Provide the (x, y) coordinate of the cell's center where the given text is located.  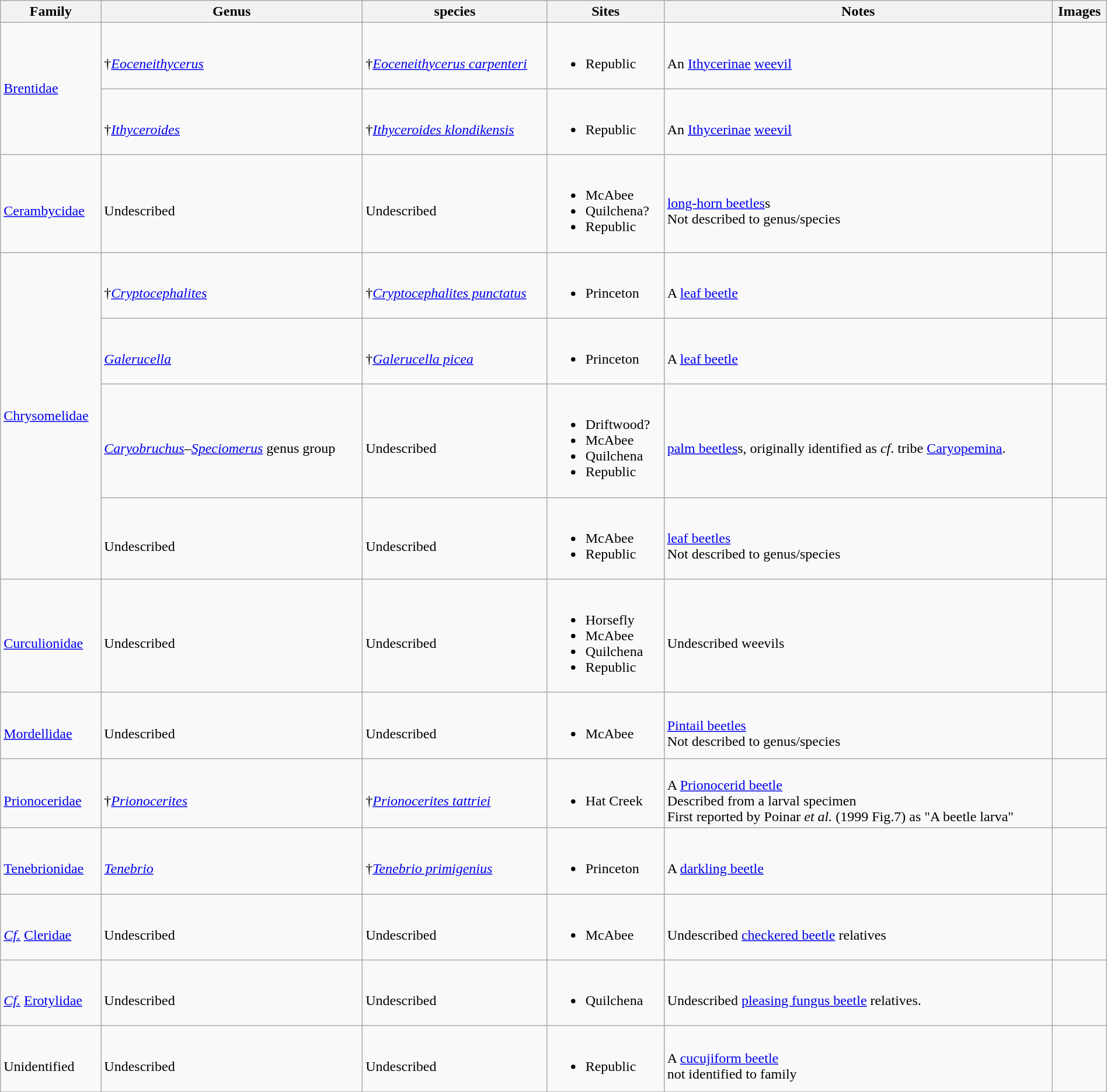
Genus (232, 12)
A Prionocerid beetle Described from a larval specimenFirst reported by Poinar et al. (1999 Fig.7) as "A beetle larva" (858, 793)
Chrysomelidae (51, 416)
Caryobruchus–Speciomerus genus group (232, 441)
Notes (858, 12)
Cerambycidae (51, 203)
McAbeeQuilchena?Republic (605, 203)
Undescribed pleasing fungus beetle relatives. (858, 993)
Quilchena (605, 993)
Sites (605, 12)
Pintail beetlesNot described to genus/species (858, 725)
Undescribed weevils (858, 636)
Hat Creek (605, 793)
Driftwood?McAbeeQuilchenaRepublic (605, 441)
†Eoceneithycerus carpenteri (455, 56)
†Eoceneithycerus (232, 56)
A darkling beetle (858, 860)
McAbeeRepublic (605, 538)
Prionoceridae (51, 793)
A cucujiform beetle not identified to family (858, 1059)
Mordellidae (51, 725)
Galerucella (232, 351)
†Prionocerites tattriei (455, 793)
†Cryptocephalites (232, 285)
HorseflyMcAbeeQuilchenaRepublic (605, 636)
species (455, 12)
Tenebrio (232, 860)
Family (51, 12)
†Prionocerites (232, 793)
leaf beetlesNot described to genus/species (858, 538)
†Tenebrio primigenius (455, 860)
†Cryptocephalites punctatus (455, 285)
Images (1079, 12)
Cf. Erotylidae (51, 993)
palm beetless, originally identified as cf. tribe Caryopemina. (858, 441)
Tenebrionidae (51, 860)
Brentidae (51, 89)
Cf. Cleridae (51, 927)
†Galerucella picea (455, 351)
Curculionidae (51, 636)
Undescribed checkered beetle relatives (858, 927)
long-horn beetlessNot described to genus/species (858, 203)
†Ithyceroides klondikensis (455, 121)
†Ithyceroides (232, 121)
Unidentified (51, 1059)
